Pinpoint the cell where the given text exists, returning its (x, y) midpoint coordinate. 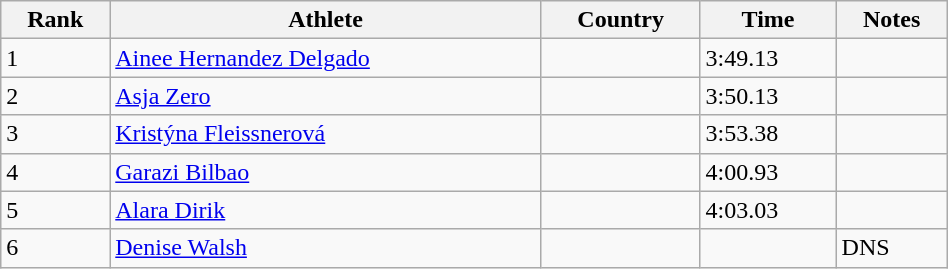
Time (768, 20)
Notes (892, 20)
3:53.38 (768, 134)
4:03.03 (768, 210)
2 (56, 96)
5 (56, 210)
Alara Dirik (326, 210)
Denise Walsh (326, 248)
3:50.13 (768, 96)
Ainee Hernandez Delgado (326, 58)
4:00.93 (768, 172)
Athlete (326, 20)
Asja Zero (326, 96)
1 (56, 58)
DNS (892, 248)
4 (56, 172)
3 (56, 134)
3:49.13 (768, 58)
Rank (56, 20)
6 (56, 248)
Kristýna Fleissnerová (326, 134)
Garazi Bilbao (326, 172)
Country (620, 20)
